Return (X, Y) of the center of cell containing provided text 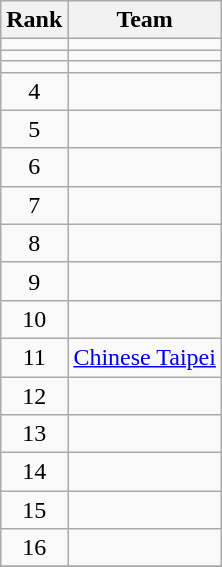
10 (34, 319)
6 (34, 167)
Rank (34, 20)
7 (34, 205)
4 (34, 91)
Team (145, 20)
12 (34, 395)
14 (34, 472)
8 (34, 243)
13 (34, 434)
15 (34, 510)
9 (34, 281)
16 (34, 548)
Chinese Taipei (145, 357)
5 (34, 129)
11 (34, 357)
